Return [X, Y] of the center of cell containing provided text 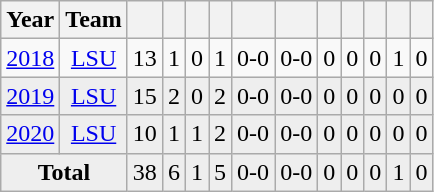
5 [220, 172]
Total [64, 172]
13 [144, 58]
15 [144, 96]
6 [174, 172]
2020 [30, 134]
2018 [30, 58]
38 [144, 172]
10 [144, 134]
2019 [30, 96]
Year [30, 20]
Team [94, 20]
